From the cell containing the given text, extract its center point as (X, Y) coordinate. 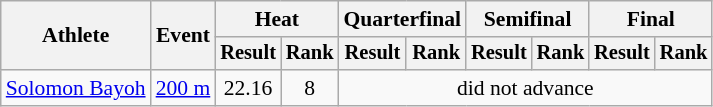
did not advance (525, 88)
Heat (276, 19)
Quarterfinal (402, 19)
Event (184, 36)
Final (650, 19)
Semifinal (528, 19)
Solomon Bayoh (76, 88)
22.16 (248, 88)
200 m (184, 88)
Athlete (76, 36)
8 (310, 88)
